Capture the cell that displays the provided text and extract its [x, y] central coordinate. 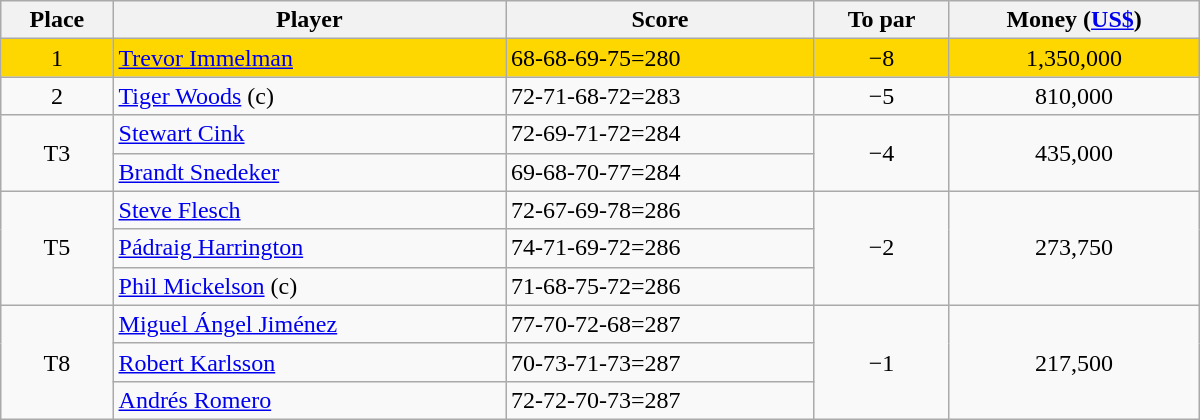
T8 [57, 362]
Brandt Snedeker [310, 172]
810,000 [1074, 96]
Tiger Woods (c) [310, 96]
72-71-68-72=283 [660, 96]
1,350,000 [1074, 58]
1 [57, 58]
Place [57, 20]
68-68-69-75=280 [660, 58]
71-68-75-72=286 [660, 286]
Stewart Cink [310, 134]
72-67-69-78=286 [660, 210]
74-71-69-72=286 [660, 248]
72-69-71-72=284 [660, 134]
−1 [882, 362]
Money (US$) [1074, 20]
77-70-72-68=287 [660, 324]
Trevor Immelman [310, 58]
Miguel Ángel Jiménez [310, 324]
T5 [57, 248]
Pádraig Harrington [310, 248]
217,500 [1074, 362]
69-68-70-77=284 [660, 172]
−5 [882, 96]
−2 [882, 248]
Phil Mickelson (c) [310, 286]
Steve Flesch [310, 210]
70-73-71-73=287 [660, 362]
Andrés Romero [310, 400]
−8 [882, 58]
273,750 [1074, 248]
T3 [57, 153]
Score [660, 20]
435,000 [1074, 153]
Player [310, 20]
−4 [882, 153]
2 [57, 96]
72-72-70-73=287 [660, 400]
Robert Karlsson [310, 362]
To par [882, 20]
